Output the [X, Y] coordinate of the center of the cell containing the given text.  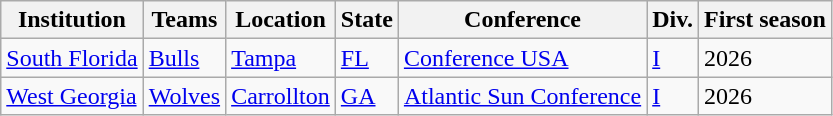
Institution [72, 20]
Conference [522, 20]
State [366, 20]
Tampa [281, 58]
Conference USA [522, 58]
Wolves [184, 96]
Carrollton [281, 96]
Location [281, 20]
Div. [673, 20]
Bulls [184, 58]
Teams [184, 20]
West Georgia [72, 96]
GA [366, 96]
South Florida [72, 58]
Atlantic Sun Conference [522, 96]
FL [366, 58]
First season [764, 20]
